Output the (X, Y) coordinate of the center of the cell containing the given text.  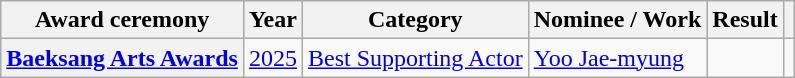
Category (415, 20)
Yoo Jae-myung (618, 58)
Award ceremony (122, 20)
Nominee / Work (618, 20)
Best Supporting Actor (415, 58)
Baeksang Arts Awards (122, 58)
Result (745, 20)
2025 (272, 58)
Year (272, 20)
